Identify which cell holds the provided text, then report its [X, Y] central coordinate. 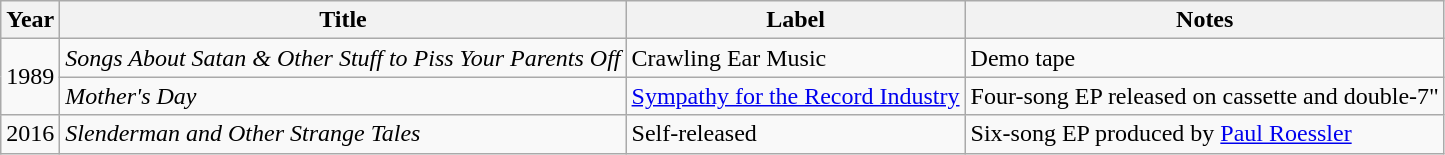
Mother's Day [343, 96]
1989 [30, 77]
Six-song EP produced by Paul Roessler [1204, 134]
Sympathy for the Record Industry [796, 96]
Slenderman and Other Strange Tales [343, 134]
Crawling Ear Music [796, 58]
Four-song EP released on cassette and double-7" [1204, 96]
Songs About Satan & Other Stuff to Piss Your Parents Off [343, 58]
Year [30, 20]
Title [343, 20]
2016 [30, 134]
Self-released [796, 134]
Notes [1204, 20]
Label [796, 20]
Demo tape [1204, 58]
